Provide the (X, Y) coordinate of the cell's center where the given text is located.  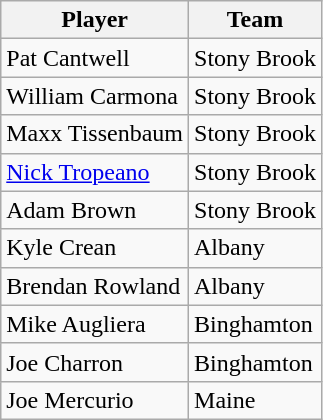
Kyle Crean (95, 248)
Adam Brown (95, 210)
William Carmona (95, 96)
Team (256, 20)
Brendan Rowland (95, 286)
Nick Tropeano (95, 172)
Player (95, 20)
Maine (256, 400)
Maxx Tissenbaum (95, 134)
Joe Mercurio (95, 400)
Pat Cantwell (95, 58)
Mike Augliera (95, 324)
Joe Charron (95, 362)
